Output the [x, y] coordinate of the center of the cell containing the given text.  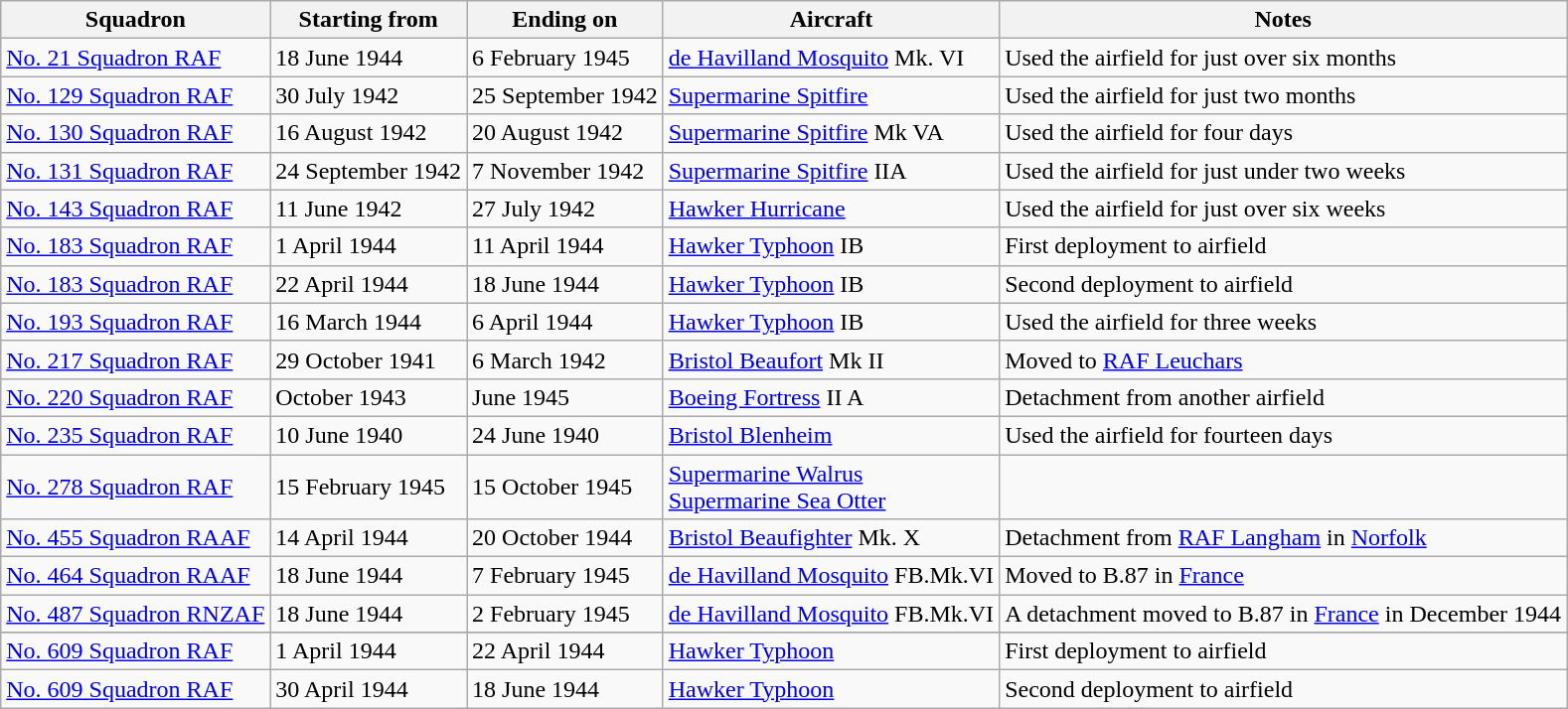
Boeing Fortress II A [831, 397]
No. 130 Squadron RAF [135, 133]
15 October 1945 [565, 487]
14 April 1944 [369, 538]
6 March 1942 [565, 359]
7 February 1945 [565, 576]
No. 193 Squadron RAF [135, 322]
Supermarine Spitfire IIA [831, 171]
No. 217 Squadron RAF [135, 359]
Used the airfield for just two months [1284, 95]
October 1943 [369, 397]
No. 129 Squadron RAF [135, 95]
Detachment from RAF Langham in Norfolk [1284, 538]
A detachment moved to B.87 in France in December 1944 [1284, 614]
20 August 1942 [565, 133]
27 July 1942 [565, 209]
Bristol Beaufort Mk II [831, 359]
Used the airfield for just under two weeks [1284, 171]
No. 220 Squadron RAF [135, 397]
30 April 1944 [369, 689]
Supermarine Spitfire Mk VA [831, 133]
Moved to B.87 in France [1284, 576]
10 June 1940 [369, 435]
Used the airfield for just over six weeks [1284, 209]
Moved to RAF Leuchars [1284, 359]
Supermarine Walrus Supermarine Sea Otter [831, 487]
Used the airfield for three weeks [1284, 322]
16 August 1942 [369, 133]
Used the airfield for four days [1284, 133]
Detachment from another airfield [1284, 397]
Ending on [565, 20]
Supermarine Spitfire [831, 95]
No. 235 Squadron RAF [135, 435]
11 April 1944 [565, 246]
June 1945 [565, 397]
No. 487 Squadron RNZAF [135, 614]
16 March 1944 [369, 322]
Notes [1284, 20]
Aircraft [831, 20]
No. 131 Squadron RAF [135, 171]
No. 464 Squadron RAAF [135, 576]
29 October 1941 [369, 359]
No. 278 Squadron RAF [135, 487]
Bristol Blenheim [831, 435]
6 April 1944 [565, 322]
25 September 1942 [565, 95]
Bristol Beaufighter Mk. X [831, 538]
20 October 1944 [565, 538]
30 July 1942 [369, 95]
11 June 1942 [369, 209]
24 June 1940 [565, 435]
Starting from [369, 20]
24 September 1942 [369, 171]
No. 455 Squadron RAAF [135, 538]
7 November 1942 [565, 171]
Squadron [135, 20]
de Havilland Mosquito Mk. VI [831, 58]
No. 21 Squadron RAF [135, 58]
2 February 1945 [565, 614]
No. 143 Squadron RAF [135, 209]
15 February 1945 [369, 487]
Used the airfield for fourteen days [1284, 435]
Hawker Hurricane [831, 209]
6 February 1945 [565, 58]
Used the airfield for just over six months [1284, 58]
